From the cell containing the given text, extract its center point as [x, y] coordinate. 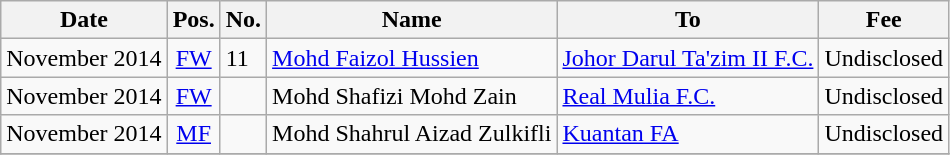
Mohd Shafizi Mohd Zain [412, 96]
To [688, 20]
Real Mulia F.C. [688, 96]
Mohd Faizol Hussien [412, 58]
Mohd Shahrul Aizad Zulkifli [412, 134]
Kuantan FA [688, 134]
Johor Darul Ta'zim II F.C. [688, 58]
Fee [884, 20]
Name [412, 20]
11 [243, 58]
Pos. [194, 20]
MF [194, 134]
Date [84, 20]
No. [243, 20]
